Locate the cell with the specified text and output its [X, Y] center coordinate. 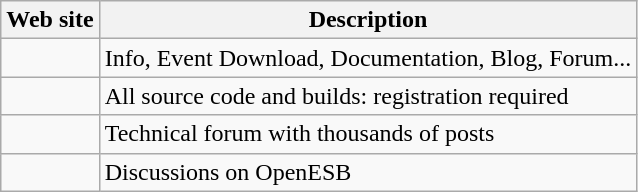
All source code and builds: registration required [368, 96]
Technical forum with thousands of posts [368, 134]
Web site [50, 20]
Description [368, 20]
Info, Event Download, Documentation, Blog, Forum... [368, 58]
Discussions on OpenESB [368, 172]
